Find where the given text appears and provide that cell's center as (X, Y) coordinate. 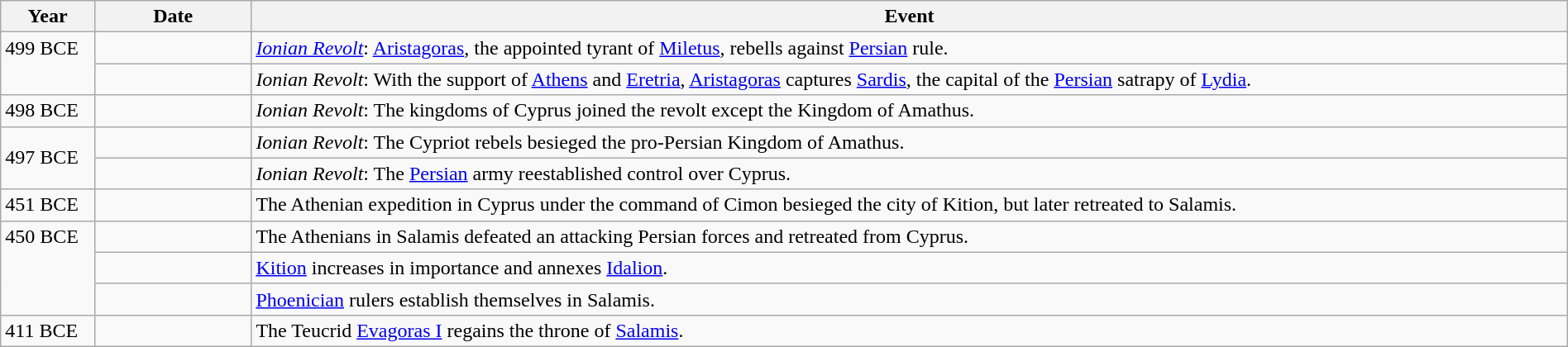
Ionian Revolt: With the support of Athens and Eretria, Aristagoras captures Sardis, the capital of the Persian satrapy of Lydia. (910, 79)
411 BCE (48, 330)
Ionian Revolt: The Persian army reestablished control over Cyprus. (910, 173)
The Athenian expedition in Cyprus under the command of Cimon besieged the city of Kition, but later retreated to Salamis. (910, 205)
499 BCE (48, 64)
497 BCE (48, 158)
Phoenician rulers establish themselves in Salamis. (910, 299)
450 BCE (48, 268)
451 BCE (48, 205)
Event (910, 17)
Ionian Revolt: The kingdoms of Cyprus joined the revolt except the Kingdom of Amathus. (910, 111)
Year (48, 17)
The Athenians in Salamis defeated an attacking Persian forces and retreated from Cyprus. (910, 236)
Kition increases in importance and annexes Idalion. (910, 268)
498 BCE (48, 111)
Ionian Revolt: The Cypriot rebels besieged the pro-Persian Kingdom of Amathus. (910, 142)
The Teucrid Evagoras I regains the throne of Salamis. (910, 330)
Date (172, 17)
Ionian Revolt: Aristagoras, the appointed tyrant of Miletus, rebells against Persian rule. (910, 48)
